Find where the given text appears and provide that cell's center as (X, Y) coordinate. 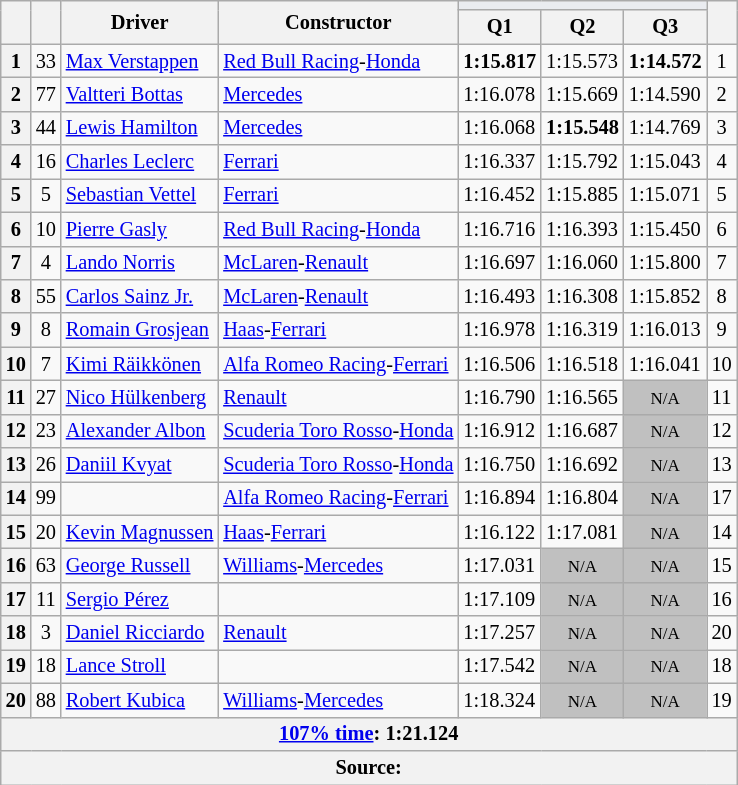
1:16.750 (500, 465)
Lewis Hamilton (140, 128)
1:15.792 (582, 162)
55 (46, 296)
Sergio Pérez (140, 599)
23 (46, 431)
Robert Kubica (140, 700)
1:15.800 (666, 263)
1:14.769 (666, 128)
1:16.337 (500, 162)
Lance Stroll (140, 666)
1:16.452 (500, 195)
1:16.804 (582, 498)
Pierre Gasly (140, 229)
Carlos Sainz Jr. (140, 296)
Daniil Kvyat (140, 465)
1:14.590 (666, 94)
1:18.324 (500, 700)
Charles Leclerc (140, 162)
1:16.308 (582, 296)
Kevin Magnussen (140, 532)
1:16.687 (582, 431)
88 (46, 700)
Kimi Räikkönen (140, 364)
1:16.041 (666, 364)
1:15.885 (582, 195)
Lando Norris (140, 263)
1:16.493 (500, 296)
26 (46, 465)
Daniel Ricciardo (140, 633)
1:16.565 (582, 397)
George Russell (140, 565)
107% time: 1:21.124 (369, 734)
Q2 (582, 27)
1:15.669 (582, 94)
1:15.817 (500, 61)
1:16.319 (582, 330)
1:16.894 (500, 498)
99 (46, 498)
63 (46, 565)
1:16.068 (500, 128)
33 (46, 61)
Alexander Albon (140, 431)
77 (46, 94)
1:15.573 (582, 61)
1:16.697 (500, 263)
1:16.790 (500, 397)
1:16.978 (500, 330)
1:15.071 (666, 195)
1:16.122 (500, 532)
1:17.081 (582, 532)
1:17.109 (500, 599)
27 (46, 397)
Source: (369, 767)
Q1 (500, 27)
Valtteri Bottas (140, 94)
1:16.506 (500, 364)
1:16.013 (666, 330)
1:16.912 (500, 431)
1:15.450 (666, 229)
1:16.518 (582, 364)
44 (46, 128)
1:17.542 (500, 666)
1:15.043 (666, 162)
Driver (140, 22)
1:16.692 (582, 465)
1:15.548 (582, 128)
Q3 (666, 27)
Nico Hülkenberg (140, 397)
Romain Grosjean (140, 330)
1:16.393 (582, 229)
1:16.716 (500, 229)
1:15.852 (666, 296)
1:14.572 (666, 61)
1:17.257 (500, 633)
1:16.078 (500, 94)
1:16.060 (582, 263)
Max Verstappen (140, 61)
1:17.031 (500, 565)
Constructor (338, 22)
Sebastian Vettel (140, 195)
